Locate the cell with the specified text and output its (x, y) center coordinate. 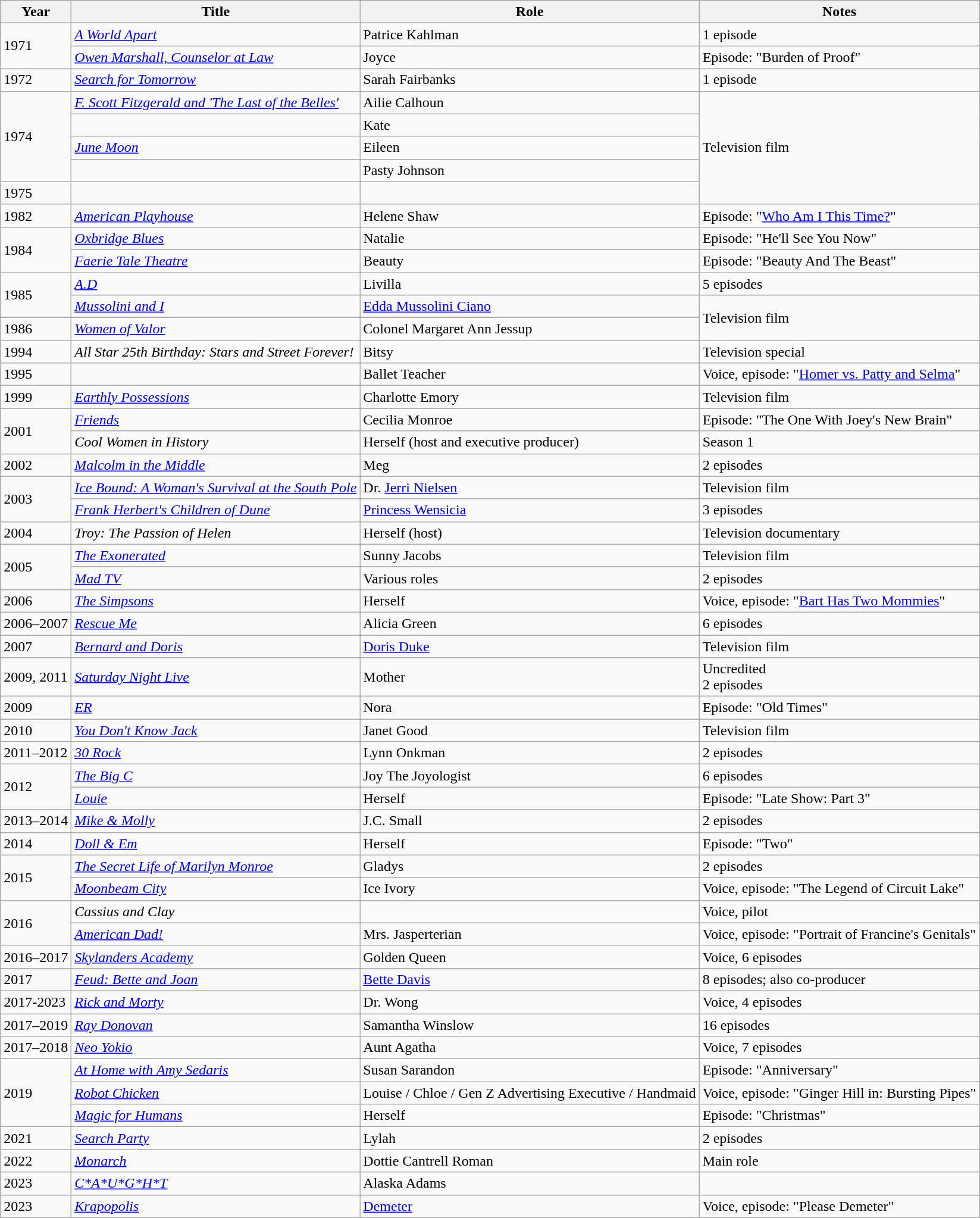
Television special (839, 352)
2013–2014 (36, 821)
Dr. Wong (530, 1002)
A World Apart (215, 35)
Voice, episode: "Please Demeter" (839, 1206)
A.D (215, 284)
1994 (36, 352)
Uncredited 2 episodes (839, 677)
Malcolm in the Middle (215, 465)
1974 (36, 136)
Voice, pilot (839, 911)
Mrs. Jasperterian (530, 934)
Rescue Me (215, 623)
The Simpsons (215, 601)
Demeter (530, 1206)
Episode: "Anniversary" (839, 1070)
1982 (36, 216)
Feud: Bette and Joan (215, 979)
Cassius and Clay (215, 911)
Krapopolis (215, 1206)
2017 (36, 979)
Neo Yokio (215, 1048)
5 episodes (839, 284)
American Dad! (215, 934)
All Star 25th Birthday: Stars and Street Forever! (215, 352)
Search Party (215, 1138)
Charlotte Emory (530, 397)
Mad TV (215, 578)
Owen Marshall, Counselor at Law (215, 57)
Episode: "He'll See You Now" (839, 238)
Troy: The Passion of Helen (215, 533)
Bette Davis (530, 979)
1986 (36, 329)
Gladys (530, 866)
Voice, episode: "Portrait of Francine's Genitals" (839, 934)
Voice, episode: "Ginger Hill in: Bursting Pipes" (839, 1093)
Mother (530, 677)
8 episodes; also co-producer (839, 979)
2007 (36, 646)
Helene Shaw (530, 216)
Search for Tomorrow (215, 80)
Pasty Johnson (530, 170)
Season 1 (839, 442)
2010 (36, 730)
ER (215, 708)
Notes (839, 12)
Aunt Agatha (530, 1048)
2019 (36, 1093)
Edda Mussolini Ciano (530, 307)
Episode: "Two" (839, 844)
Saturday Night Live (215, 677)
Women of Valor (215, 329)
Role (530, 12)
Voice, 6 episodes (839, 957)
2012 (36, 787)
Kate (530, 125)
Episode: "The One With Joey's New Brain" (839, 420)
1972 (36, 80)
Episode: "Burden of Proof" (839, 57)
Samantha Winslow (530, 1025)
Episode: "Christmas" (839, 1116)
J.C. Small (530, 821)
Susan Sarandon (530, 1070)
Lynn Onkman (530, 753)
Doll & Em (215, 844)
2002 (36, 465)
Meg (530, 465)
2017–2019 (36, 1025)
Television documentary (839, 533)
Herself (host) (530, 533)
Episode: "Late Show: Part 3" (839, 798)
Episode: "Old Times" (839, 708)
16 episodes (839, 1025)
Mike & Molly (215, 821)
Dr. Jerri Nielsen (530, 488)
Various roles (530, 578)
1985 (36, 295)
Mussolini and I (215, 307)
Beauty (530, 261)
Rick and Morty (215, 1002)
Joy The Joyologist (530, 776)
Faerie Tale Theatre (215, 261)
Earthly Possessions (215, 397)
2009 (36, 708)
Voice, 7 episodes (839, 1048)
Lylah (530, 1138)
1999 (36, 397)
Voice, episode: "The Legend of Circuit Lake" (839, 889)
Title (215, 12)
At Home with Amy Sedaris (215, 1070)
Voice, episode: "Homer vs. Patty and Selma" (839, 374)
2017–2018 (36, 1048)
1971 (36, 46)
C*A*U*G*H*T (215, 1183)
Louise / Chloe / Gen Z Advertising Executive / Handmaid (530, 1093)
2011–2012 (36, 753)
Robot Chicken (215, 1093)
2022 (36, 1161)
Ballet Teacher (530, 374)
The Big C (215, 776)
Eileen (530, 148)
Episode: "Who Am I This Time?" (839, 216)
American Playhouse (215, 216)
Monarch (215, 1161)
Cecilia Monroe (530, 420)
Sunny Jacobs (530, 555)
3 episodes (839, 510)
Bitsy (530, 352)
Ice Ivory (530, 889)
F. Scott Fitzgerald and 'The Last of the Belles' (215, 102)
Bernard and Doris (215, 646)
June Moon (215, 148)
2016–2017 (36, 957)
Frank Herbert's Children of Dune (215, 510)
Joyce (530, 57)
Nora (530, 708)
Alaska Adams (530, 1183)
1984 (36, 249)
Princess Wensicia (530, 510)
30 Rock (215, 753)
Alicia Green (530, 623)
Moonbeam City (215, 889)
2017-2023 (36, 1002)
Oxbridge Blues (215, 238)
Friends (215, 420)
Skylanders Academy (215, 957)
Sarah Fairbanks (530, 80)
2014 (36, 844)
Year (36, 12)
The Secret Life of Marilyn Monroe (215, 866)
2016 (36, 923)
Louie (215, 798)
Voice, 4 episodes (839, 1002)
2004 (36, 533)
Voice, episode: "Bart Has Two Mommies" (839, 601)
Ailie Calhoun (530, 102)
Cool Women in History (215, 442)
You Don't Know Jack (215, 730)
Ice Bound: A Woman's Survival at the South Pole (215, 488)
The Exonerated (215, 555)
2006 (36, 601)
Episode: "Beauty And The Beast" (839, 261)
Doris Duke (530, 646)
Colonel Margaret Ann Jessup (530, 329)
Janet Good (530, 730)
2003 (36, 499)
2006–2007 (36, 623)
2015 (36, 877)
2009, 2011 (36, 677)
1995 (36, 374)
Magic for Humans (215, 1116)
Natalie (530, 238)
Main role (839, 1161)
Livilla (530, 284)
Dottie Cantrell Roman (530, 1161)
Golden Queen (530, 957)
Ray Donovan (215, 1025)
2021 (36, 1138)
Patrice Kahlman (530, 35)
1975 (36, 193)
2001 (36, 431)
2005 (36, 567)
Herself (host and executive producer) (530, 442)
